From the cell containing the given text, extract its center point as (x, y) coordinate. 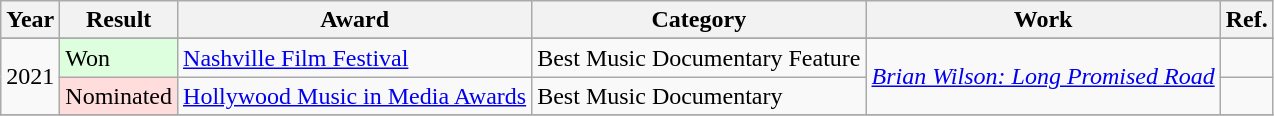
Hollywood Music in Media Awards (355, 96)
Won (119, 58)
Nashville Film Festival (355, 58)
2021 (30, 77)
Work (1043, 20)
Best Music Documentary (699, 96)
Best Music Documentary Feature (699, 58)
Ref. (1246, 20)
Category (699, 20)
Year (30, 20)
Brian Wilson: Long Promised Road (1043, 77)
Result (119, 20)
Nominated (119, 96)
Award (355, 20)
